For the text-containing cell, return its midpoint in (x, y) coordinate format. 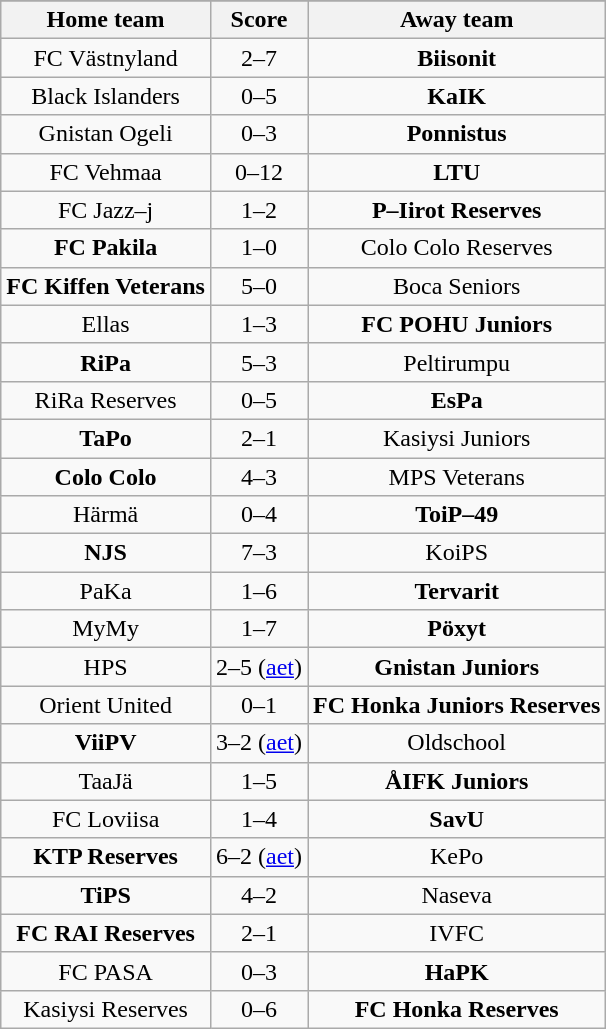
Peltirumpu (457, 362)
FC Vehmaa (106, 172)
1–2 (258, 210)
Ellas (106, 324)
KePo (457, 857)
Orient United (106, 705)
0–12 (258, 172)
2–7 (258, 58)
5–3 (258, 362)
ViiPV (106, 743)
Away team (457, 20)
NJS (106, 553)
TaaJä (106, 781)
Kasiysi Juniors (457, 438)
4–3 (258, 477)
Härmä (106, 515)
TaPo (106, 438)
3–2 (aet) (258, 743)
LTU (457, 172)
Naseva (457, 895)
Ponnistus (457, 134)
MPS Veterans (457, 477)
FC Loviisa (106, 819)
1–3 (258, 324)
RiPa (106, 362)
Score (258, 20)
7–3 (258, 553)
FC Honka Reserves (457, 1009)
Home team (106, 20)
ÅIFK Juniors (457, 781)
Colo Colo Reserves (457, 248)
Black Islanders (106, 96)
1–7 (258, 629)
FC Kiffen Veterans (106, 286)
Boca Seniors (457, 286)
HPS (106, 667)
5–0 (258, 286)
Gnistan Ogeli (106, 134)
EsPa (457, 400)
FC POHU Juniors (457, 324)
4–2 (258, 895)
KoiPS (457, 553)
FC Pakila (106, 248)
MyMy (106, 629)
1–0 (258, 248)
1–4 (258, 819)
FC Honka Juniors Reserves (457, 705)
2–5 (aet) (258, 667)
FC Västnyland (106, 58)
PaKa (106, 591)
Biisonit (457, 58)
Tervarit (457, 591)
Kasiysi Reserves (106, 1009)
0–4 (258, 515)
Pöxyt (457, 629)
Colo Colo (106, 477)
Oldschool (457, 743)
1–6 (258, 591)
SavU (457, 819)
0–6 (258, 1009)
FC PASA (106, 971)
RiRa Reserves (106, 400)
KaIK (457, 96)
FC RAI Reserves (106, 933)
FC Jazz–j (106, 210)
KTP Reserves (106, 857)
TiPS (106, 895)
Gnistan Juniors (457, 667)
IVFC (457, 933)
6–2 (aet) (258, 857)
1–5 (258, 781)
ToiP–49 (457, 515)
HaPK (457, 971)
P–Iirot Reserves (457, 210)
0–1 (258, 705)
